Scan for the cell matching the given text and deliver its (X, Y) coordinate at center. 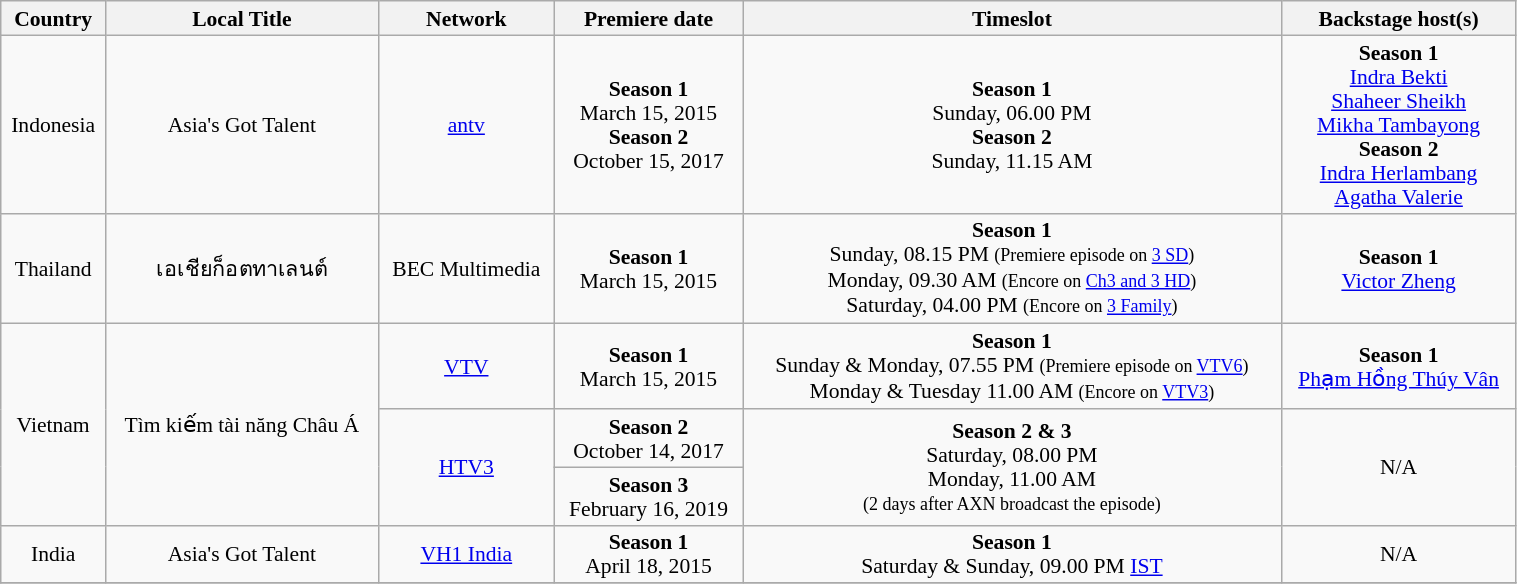
Local Title (242, 18)
Season 1Indra BektiShaheer SheikhMikha Tambayong Season 2Indra HerlambangAgatha Valerie (1398, 124)
VH1 India (466, 554)
Season 2October 14, 2017 (648, 438)
Indonesia (54, 124)
Season 1Phạm Hồng Thúy Vân (1398, 366)
Season 2 & 3Saturday, 08.00 PMMonday, 11.00 AM(2 days after AXN broadcast the episode) (1012, 467)
Season 1April 18, 2015 (648, 554)
Backstage host(s) (1398, 18)
เอเชียก็อตทาเลนต์ (242, 268)
Season 1Saturday & Sunday, 09.00 PM IST (1012, 554)
Season 1March 15, 2015 Season 2October 15, 2017 (648, 124)
antv (466, 124)
Vietnam (54, 424)
Season 1Victor Zheng (1398, 268)
Season 1Sunday & Monday, 07.55 PM (Premiere episode on VTV6)Monday & Tuesday 11.00 AM (Encore on VTV3) (1012, 366)
Season 1Sunday, 08.15 PM (Premiere episode on 3 SD)Monday, 09.30 AM (Encore on Ch3 and 3 HD)Saturday, 04.00 PM (Encore on 3 Family) (1012, 268)
BEC Multimedia (466, 268)
Network (466, 18)
HTV3 (466, 467)
Premiere date (648, 18)
Thailand (54, 268)
India (54, 554)
Season 3February 16, 2019 (648, 496)
Country (54, 18)
Tìm kiếm tài năng Châu Á (242, 424)
VTV (466, 366)
Season 1 Sunday, 06.00 PM Season 2 Sunday, 11.15 AM (1012, 124)
Timeslot (1012, 18)
